Scan for the cell matching the given text and deliver its (x, y) coordinate at center. 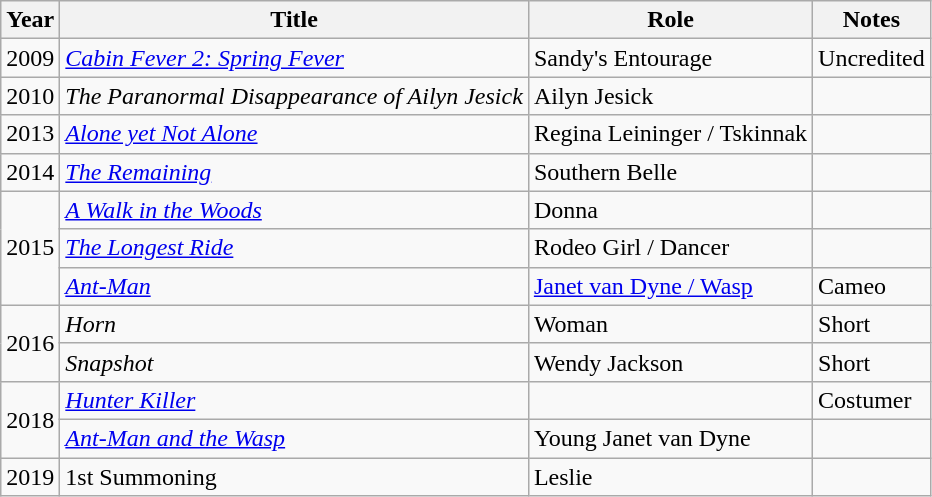
2019 (30, 477)
Woman (670, 324)
Rodeo Girl / Dancer (670, 248)
The Remaining (294, 172)
Regina Leininger / Tskinnak (670, 134)
Hunter Killer (294, 400)
Janet van Dyne / Wasp (670, 286)
Snapshot (294, 362)
Uncredited (872, 58)
Role (670, 20)
Young Janet van Dyne (670, 438)
Ant-Man and the Wasp (294, 438)
Cameo (872, 286)
Notes (872, 20)
Alone yet Not Alone (294, 134)
2015 (30, 248)
2014 (30, 172)
Cabin Fever 2: Spring Fever (294, 58)
Horn (294, 324)
Title (294, 20)
Sandy's Entourage (670, 58)
The Paranormal Disappearance of Ailyn Jesick (294, 96)
2010 (30, 96)
2013 (30, 134)
2016 (30, 343)
The Longest Ride (294, 248)
A Walk in the Woods (294, 210)
Wendy Jackson (670, 362)
Ant-Man (294, 286)
Ailyn Jesick (670, 96)
Donna (670, 210)
Southern Belle (670, 172)
Year (30, 20)
2018 (30, 419)
Leslie (670, 477)
1st Summoning (294, 477)
2009 (30, 58)
Costumer (872, 400)
